Return the (X, Y) coordinate for the center point of the cell that contains the specified text.  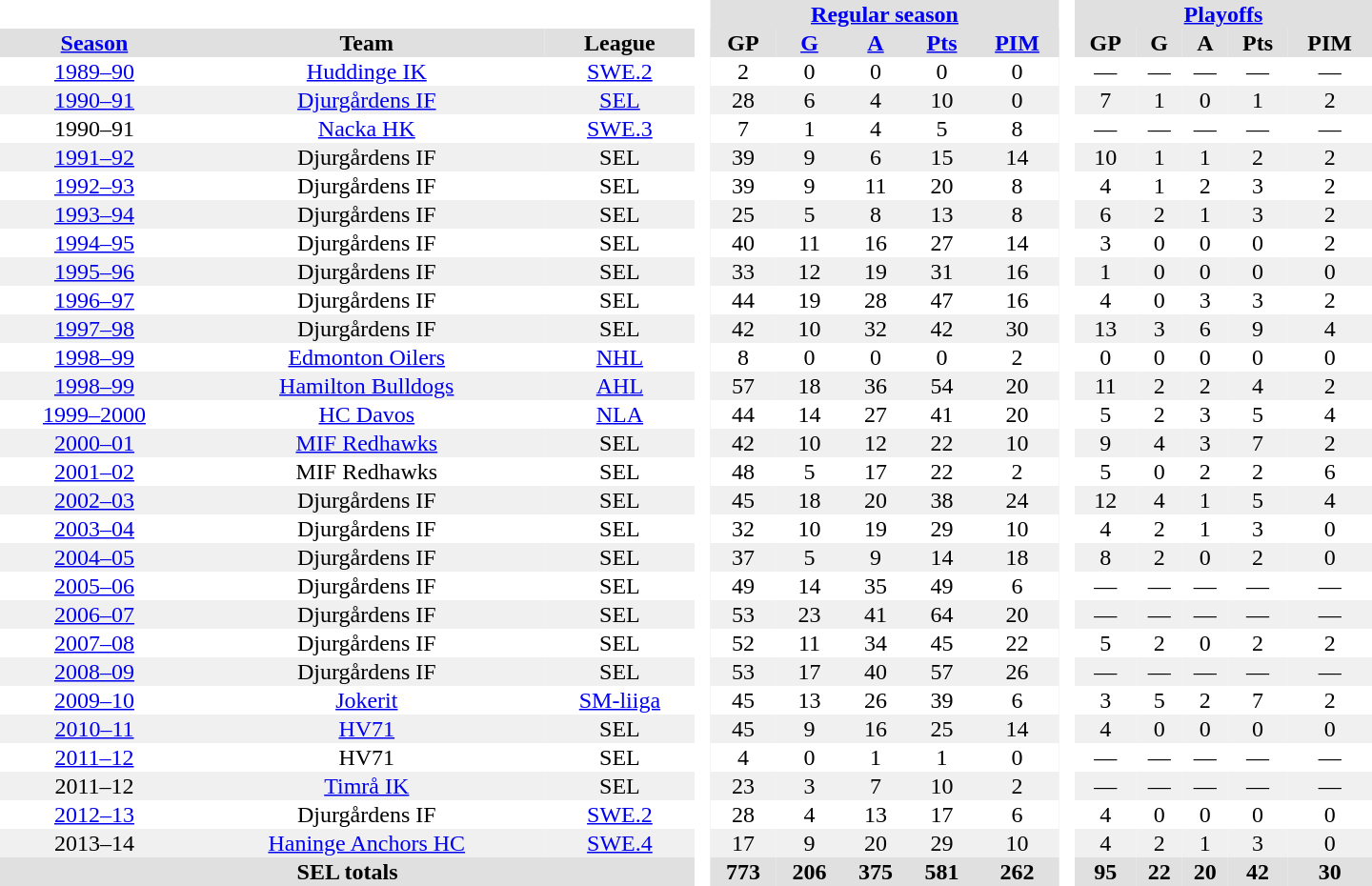
581 (942, 872)
38 (942, 500)
2005–06 (94, 586)
33 (743, 272)
47 (942, 300)
1991–92 (94, 157)
NLA (620, 414)
Haninge Anchors HC (367, 843)
375 (876, 872)
1989–90 (94, 71)
2013–14 (94, 843)
2010–11 (94, 729)
95 (1105, 872)
35 (876, 586)
Hamilton Bulldogs (367, 386)
15 (942, 157)
1997–98 (94, 329)
Nacka HK (367, 129)
64 (942, 614)
NHL (620, 357)
36 (876, 386)
31 (942, 272)
SWE.4 (620, 843)
Huddinge IK (367, 71)
SWE.3 (620, 129)
Timrå IK (367, 786)
48 (743, 472)
2007–08 (94, 643)
Playoffs (1223, 14)
1996–97 (94, 300)
1995–96 (94, 272)
SEL totals (347, 872)
2003–04 (94, 529)
HC Davos (367, 414)
League (620, 43)
24 (1018, 500)
52 (743, 643)
SM-liiga (620, 700)
2004–05 (94, 557)
2008–09 (94, 672)
2012–13 (94, 815)
2001–02 (94, 472)
34 (876, 643)
37 (743, 557)
2000–01 (94, 443)
Edmonton Oilers (367, 357)
Season (94, 43)
54 (942, 386)
Jokerit (367, 700)
1994–95 (94, 243)
AHL (620, 386)
2009–10 (94, 700)
2002–03 (94, 500)
773 (743, 872)
1993–94 (94, 214)
1999–2000 (94, 414)
Team (367, 43)
262 (1018, 872)
206 (810, 872)
2006–07 (94, 614)
Regular season (884, 14)
1992–93 (94, 186)
